Determine the (x, y) coordinate at the center of the cell enclosing the given text.  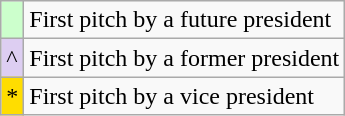
First pitch by a vice president (184, 96)
First pitch by a former president (184, 58)
^ (12, 58)
First pitch by a future president (184, 20)
* (12, 96)
